Return the [X, Y] coordinate for the center point of the cell that contains the specified text.  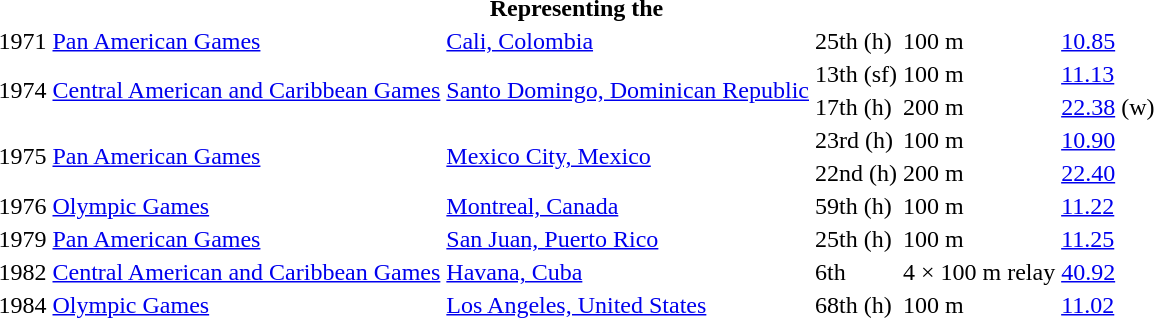
San Juan, Puerto Rico [628, 239]
6th [856, 272]
Havana, Cuba [628, 272]
23rd (h) [856, 140]
4 × 100 m relay [978, 272]
Olympic Games [246, 206]
Cali, Colombia [628, 41]
13th (sf) [856, 74]
22nd (h) [856, 173]
Montreal, Canada [628, 206]
Mexico City, Mexico [628, 156]
59th (h) [856, 206]
Santo Domingo, Dominican Republic [628, 90]
17th (h) [856, 107]
